Return (X, Y) of the center of cell containing provided text 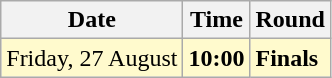
10:00 (216, 58)
Time (216, 20)
Date (92, 20)
Round (290, 20)
Friday, 27 August (92, 58)
Finals (290, 58)
